For the text-containing cell, return its midpoint in (x, y) coordinate format. 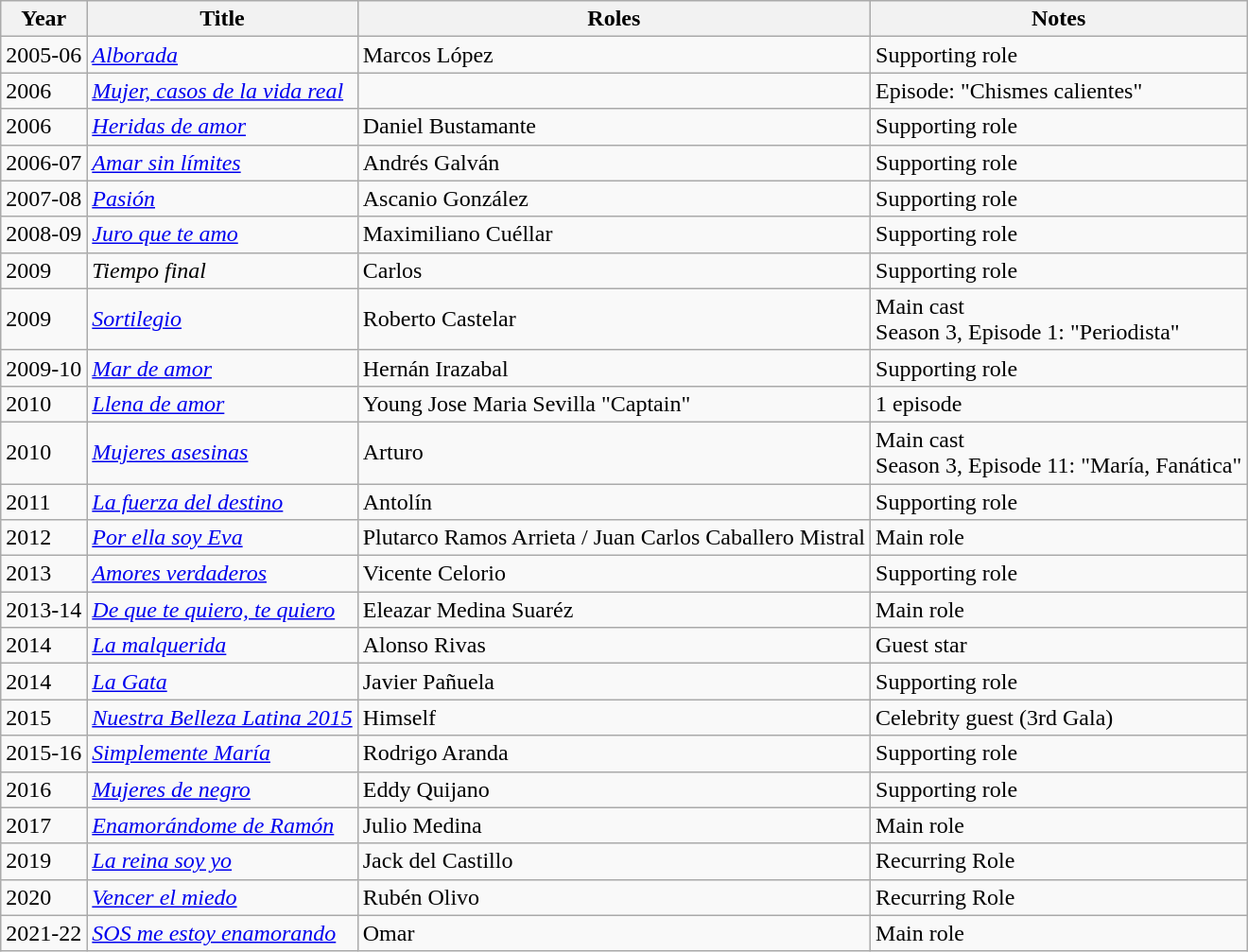
Ascanio González (614, 199)
Mujer, casos de la vida real (222, 91)
Year (43, 19)
2016 (43, 789)
2019 (43, 861)
Hernán Irazabal (614, 368)
2005-06 (43, 55)
2013-14 (43, 610)
Roberto Castelar (614, 320)
Vencer el miedo (222, 897)
Antolín (614, 502)
1 episode (1059, 404)
Arturo (614, 452)
2008-09 (43, 234)
Celebrity guest (3rd Gala) (1059, 718)
Roles (614, 19)
Guest star (1059, 646)
Por ella soy Eva (222, 538)
2011 (43, 502)
La Gata (222, 682)
Alonso Rivas (614, 646)
Main castSeason 3, Episode 11: "María, Fanática" (1059, 452)
Plutarco Ramos Arrieta / Juan Carlos Caballero Mistral (614, 538)
Carlos (614, 270)
Marcos López (614, 55)
Title (222, 19)
Mujeres asesinas (222, 452)
Himself (614, 718)
2021-22 (43, 933)
Young Jose Maria Sevilla "Captain" (614, 404)
Mar de amor (222, 368)
Javier Pañuela (614, 682)
Main castSeason 3, Episode 1: "Periodista" (1059, 320)
Rodrigo Aranda (614, 753)
Jack del Castillo (614, 861)
Eddy Quijano (614, 789)
La reina soy yo (222, 861)
Amores verdaderos (222, 574)
Maximiliano Cuéllar (614, 234)
Nuestra Belleza Latina 2015 (222, 718)
Daniel Bustamante (614, 127)
Amar sin límites (222, 163)
2020 (43, 897)
2013 (43, 574)
Eleazar Medina Suaréz (614, 610)
2015-16 (43, 753)
2012 (43, 538)
Notes (1059, 19)
Andrés Galván (614, 163)
Rubén Olivo (614, 897)
Sortilegio (222, 320)
Episode: "Chismes calientes" (1059, 91)
Tiempo final (222, 270)
Pasión (222, 199)
La fuerza del destino (222, 502)
La malquerida (222, 646)
Alborada (222, 55)
Enamorándome de Ramón (222, 825)
2006-07 (43, 163)
Vicente Celorio (614, 574)
Simplemente María (222, 753)
Llena de amor (222, 404)
2015 (43, 718)
2017 (43, 825)
Heridas de amor (222, 127)
Julio Medina (614, 825)
2009-10 (43, 368)
2007-08 (43, 199)
Mujeres de negro (222, 789)
Juro que te amo (222, 234)
Omar (614, 933)
De que te quiero, te quiero (222, 610)
SOS me estoy enamorando (222, 933)
